From the cell containing the given text, extract its center point as [x, y] coordinate. 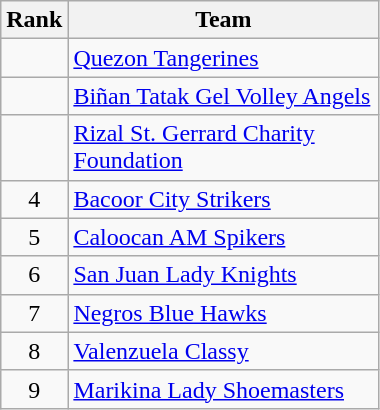
Marikina Lady Shoemasters [224, 389]
Quezon Tangerines [224, 58]
5 [34, 237]
8 [34, 351]
San Juan Lady Knights [224, 275]
Valenzuela Classy [224, 351]
Bacoor City Strikers [224, 199]
Negros Blue Hawks [224, 313]
7 [34, 313]
6 [34, 275]
Team [224, 20]
Caloocan AM Spikers [224, 237]
Rank [34, 20]
4 [34, 199]
9 [34, 389]
Biñan Tatak Gel Volley Angels [224, 96]
Rizal St. Gerrard Charity Foundation [224, 148]
